Determine the [X, Y] coordinate at the center of the cell enclosing the given text.  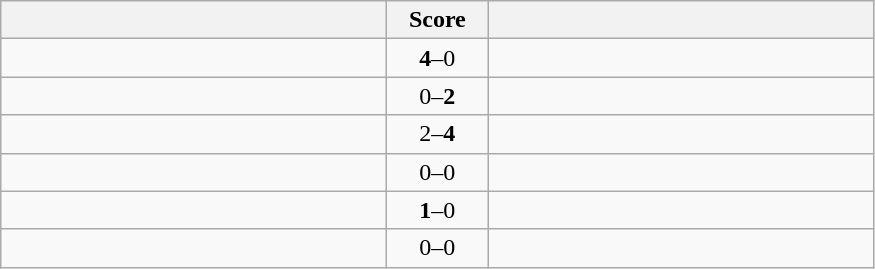
0–2 [438, 96]
Score [438, 20]
1–0 [438, 210]
4–0 [438, 58]
2–4 [438, 134]
